For the text-containing cell, return its midpoint in (x, y) coordinate format. 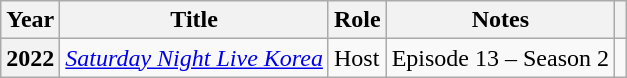
Saturday Night Live Korea (194, 58)
Episode 13 – Season 2 (500, 58)
Role (357, 20)
2022 (30, 58)
Year (30, 20)
Title (194, 20)
Host (357, 58)
Notes (500, 20)
